Determine the (X, Y) coordinate at the center of the cell enclosing the given text.  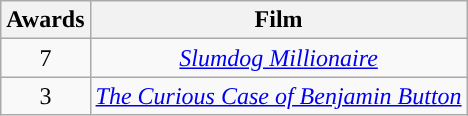
The Curious Case of Benjamin Button (278, 96)
7 (46, 58)
Awards (46, 20)
Slumdog Millionaire (278, 58)
3 (46, 96)
Film (278, 20)
